For the text-containing cell, return its midpoint in (X, Y) coordinate format. 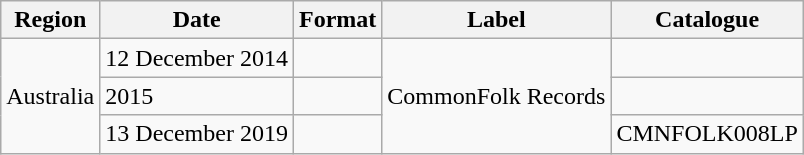
Catalogue (707, 20)
13 December 2019 (197, 134)
Region (50, 20)
Date (197, 20)
2015 (197, 96)
Format (337, 20)
Label (496, 20)
Australia (50, 96)
12 December 2014 (197, 58)
CommonFolk Records (496, 96)
CMNFOLK008LP (707, 134)
